Identify which cell holds the provided text, then report its (x, y) central coordinate. 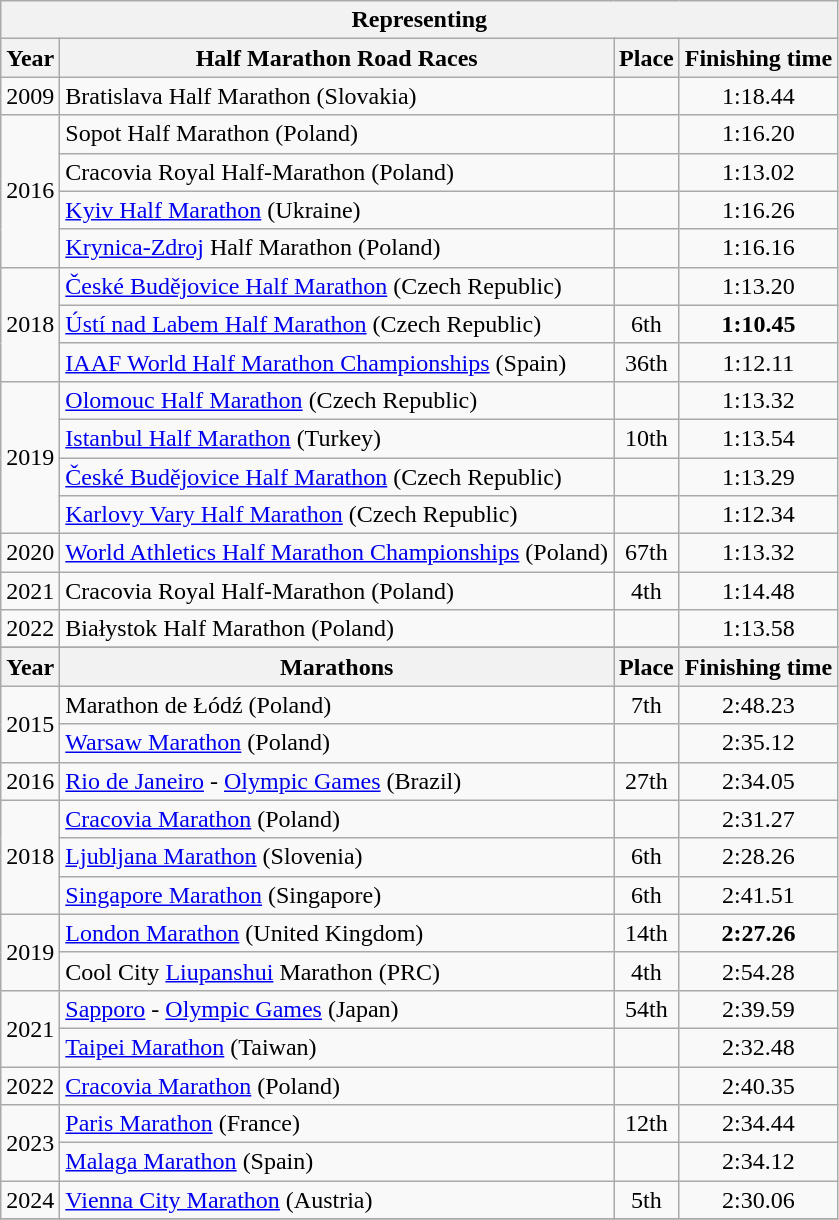
Singapore Marathon (Singapore) (337, 895)
36th (647, 362)
1:13.54 (758, 438)
12th (647, 1124)
1:16.16 (758, 248)
Ljubljana Marathon (Slovenia) (337, 857)
1:13.29 (758, 477)
2:32.48 (758, 1047)
1:12.11 (758, 362)
World Athletics Half Marathon Championships (Poland) (337, 553)
Białystok Half Marathon (Poland) (337, 629)
2:31.27 (758, 819)
10th (647, 438)
Half Marathon Road Races (337, 58)
2:34.05 (758, 781)
1:14.48 (758, 591)
Ústí nad Labem Half Marathon (Czech Republic) (337, 324)
2:35.12 (758, 743)
2:48.23 (758, 705)
2024 (30, 1200)
2020 (30, 553)
Malaga Marathon (Spain) (337, 1162)
Karlovy Vary Half Marathon (Czech Republic) (337, 515)
Taipei Marathon (Taiwan) (337, 1047)
54th (647, 1009)
2:30.06 (758, 1200)
Marathons (337, 667)
7th (647, 705)
Marathon de Łódź (Poland) (337, 705)
1:13.20 (758, 286)
Warsaw Marathon (Poland) (337, 743)
2009 (30, 96)
2:39.59 (758, 1009)
Bratislava Half Marathon (Slovakia) (337, 96)
1:13.58 (758, 629)
Kyiv Half Marathon (Ukraine) (337, 210)
Sapporo - Olympic Games (Japan) (337, 1009)
Krynica-Zdroj Half Marathon (Poland) (337, 248)
2:41.51 (758, 895)
Vienna City Marathon (Austria) (337, 1200)
2:40.35 (758, 1085)
2:28.26 (758, 857)
2015 (30, 724)
27th (647, 781)
1:12.34 (758, 515)
5th (647, 1200)
London Marathon (United Kingdom) (337, 933)
2:54.28 (758, 971)
67th (647, 553)
Olomouc Half Marathon (Czech Republic) (337, 400)
Representing (420, 20)
1:10.45 (758, 324)
Cool City Liupanshui Marathon (PRC) (337, 971)
Istanbul Half Marathon (Turkey) (337, 438)
2023 (30, 1143)
14th (647, 933)
2:27.26 (758, 933)
1:16.20 (758, 134)
1:16.26 (758, 210)
Paris Marathon (France) (337, 1124)
1:13.02 (758, 172)
1:18.44 (758, 96)
Rio de Janeiro - Olympic Games (Brazil) (337, 781)
Sopot Half Marathon (Poland) (337, 134)
2:34.44 (758, 1124)
IAAF World Half Marathon Championships (Spain) (337, 362)
2:34.12 (758, 1162)
